From the cell containing the given text, extract its center point as (x, y) coordinate. 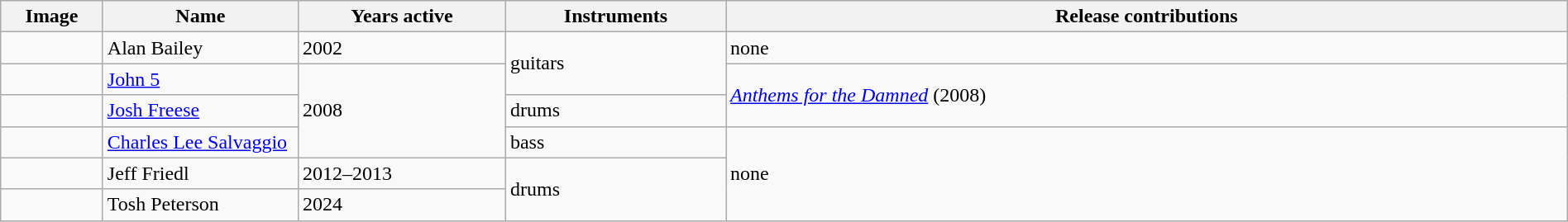
bass (615, 142)
Charles Lee Salvaggio (200, 142)
Tosh Peterson (200, 205)
Name (200, 17)
2012–2013 (402, 173)
Alan Bailey (200, 48)
Instruments (615, 17)
2024 (402, 205)
Anthems for the Damned (2008) (1147, 95)
Image (52, 17)
2008 (402, 111)
Jeff Friedl (200, 173)
Josh Freese (200, 111)
2002 (402, 48)
Years active (402, 17)
guitars (615, 64)
Release contributions (1147, 17)
John 5 (200, 79)
